Identify which cell holds the provided text, then report its (X, Y) central coordinate. 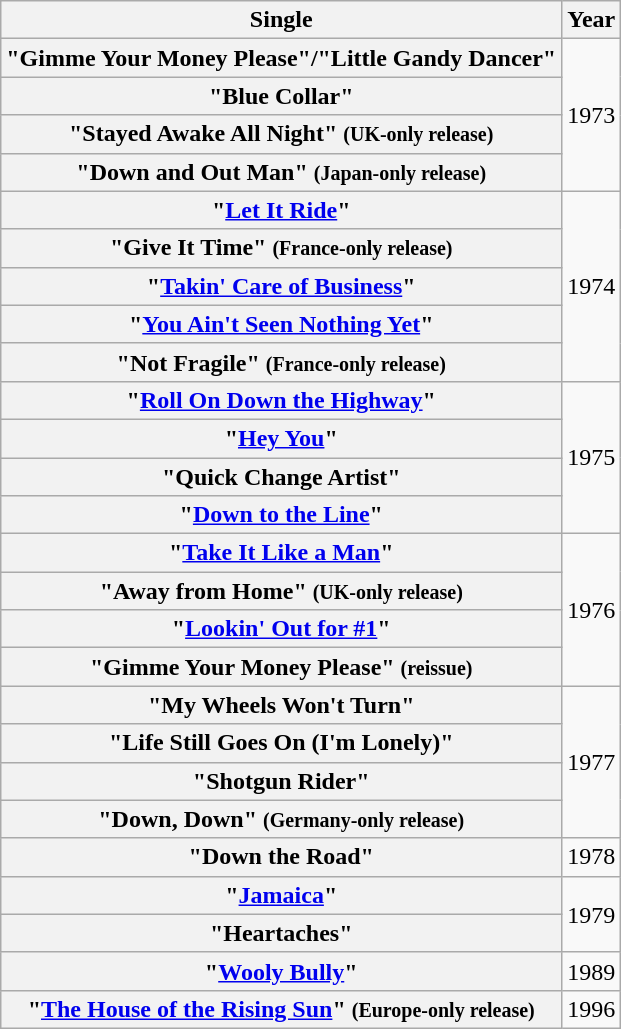
1996 (592, 1009)
"Down and Out Man" (Japan-only release) (282, 172)
"Blue Collar" (282, 96)
"Down to the Line" (282, 515)
1975 (592, 457)
1979 (592, 914)
"Takin' Care of Business" (282, 286)
"The House of the Rising Sun" (Europe-only release) (282, 1009)
"My Wheels Won't Turn" (282, 705)
"You Ain't Seen Nothing Yet" (282, 324)
1978 (592, 857)
1989 (592, 971)
"Away from Home" (UK-only release) (282, 591)
"Wooly Bully" (282, 971)
Year (592, 20)
"Life Still Goes On (I'm Lonely)" (282, 743)
"Lookin' Out for #1" (282, 629)
"Quick Change Artist" (282, 477)
"Gimme Your Money Please" (reissue) (282, 667)
1976 (592, 610)
"Gimme Your Money Please"/"Little Gandy Dancer" (282, 58)
"Take It Like a Man" (282, 553)
"Down the Road" (282, 857)
"Not Fragile" (France-only release) (282, 362)
"Jamaica" (282, 895)
"Roll On Down the Highway" (282, 400)
"Let It Ride" (282, 210)
1973 (592, 115)
"Heartaches" (282, 933)
Single (282, 20)
"Stayed Awake All Night" (UK-only release) (282, 134)
"Shotgun Rider" (282, 781)
"Give It Time" (France-only release) (282, 248)
"Hey You" (282, 438)
1974 (592, 286)
"Down, Down" (Germany-only release) (282, 819)
1977 (592, 762)
